Detect which cell encompasses the target text, then output its (X, Y) center coordinate. 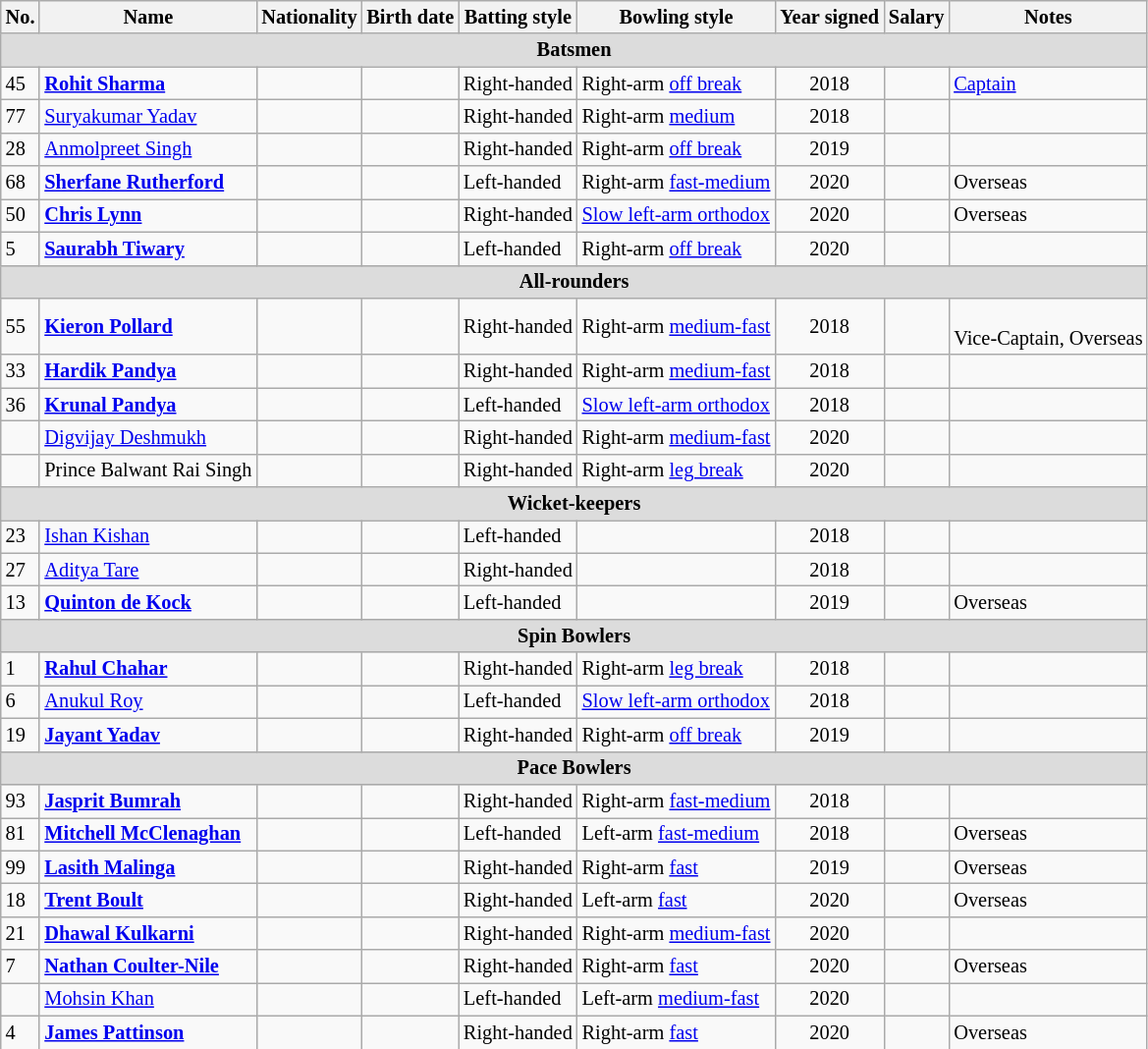
Krunal Pandya (147, 405)
Vice-Captain, Overseas (1048, 326)
19 (21, 735)
Nationality (308, 17)
Name (147, 17)
Chris Lynn (147, 215)
Left-arm medium-fast (677, 999)
Bowling style (677, 17)
23 (21, 536)
21 (21, 933)
Rahul Chahar (147, 669)
Left-arm fast (677, 900)
33 (21, 371)
Nathan Coulter-Nile (147, 966)
Suryakumar Yadav (147, 116)
Sherfane Rutherford (147, 183)
Year signed (829, 17)
Batting style (519, 17)
Saurabh Tiwary (147, 248)
Aditya Tare (147, 570)
Wicket-keepers (574, 504)
27 (21, 570)
Rohit Sharma (147, 83)
Dhawal Kulkarni (147, 933)
Left-arm fast-medium (677, 834)
James Pattinson (147, 1032)
4 (21, 1032)
Pace Bowlers (574, 768)
68 (21, 183)
Jasprit Bumrah (147, 801)
No. (21, 17)
18 (21, 900)
6 (21, 701)
99 (21, 867)
Notes (1048, 17)
1 (21, 669)
50 (21, 215)
45 (21, 83)
55 (21, 326)
Kieron Pollard (147, 326)
Anukul Roy (147, 701)
Ishan Kishan (147, 536)
Hardik Pandya (147, 371)
Anmolpreet Singh (147, 149)
Salary (916, 17)
28 (21, 149)
All-rounders (574, 282)
Jayant Yadav (147, 735)
93 (21, 801)
7 (21, 966)
Lasith Malinga (147, 867)
13 (21, 602)
77 (21, 116)
Birth date (410, 17)
81 (21, 834)
Prince Balwant Rai Singh (147, 470)
Right-arm medium (677, 116)
Batsmen (574, 50)
Captain (1048, 83)
Quinton de Kock (147, 602)
Spin Bowlers (574, 635)
5 (21, 248)
Mohsin Khan (147, 999)
36 (21, 405)
Trent Boult (147, 900)
Digvijay Deshmukh (147, 437)
Mitchell McClenaghan (147, 834)
